Provide the [X, Y] coordinate of the cell's center where the given text is located.  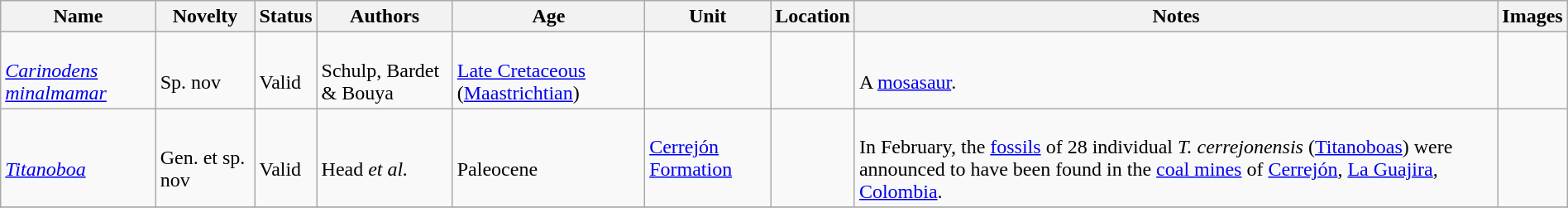
Head et al. [385, 157]
Paleocene [548, 157]
Sp. nov [205, 70]
Carinodens minalmamar [78, 70]
A mosasaur. [1176, 70]
Name [78, 17]
Location [813, 17]
Images [1532, 17]
Late Cretaceous (Maastrichtian) [548, 70]
Novelty [205, 17]
Titanoboa [78, 157]
Gen. et sp. nov [205, 157]
Schulp, Bardet & Bouya [385, 70]
Unit [708, 17]
Age [548, 17]
Cerrejón Formation [708, 157]
Authors [385, 17]
Notes [1176, 17]
Status [286, 17]
